Locate the cell with the specified text and output its (X, Y) center coordinate. 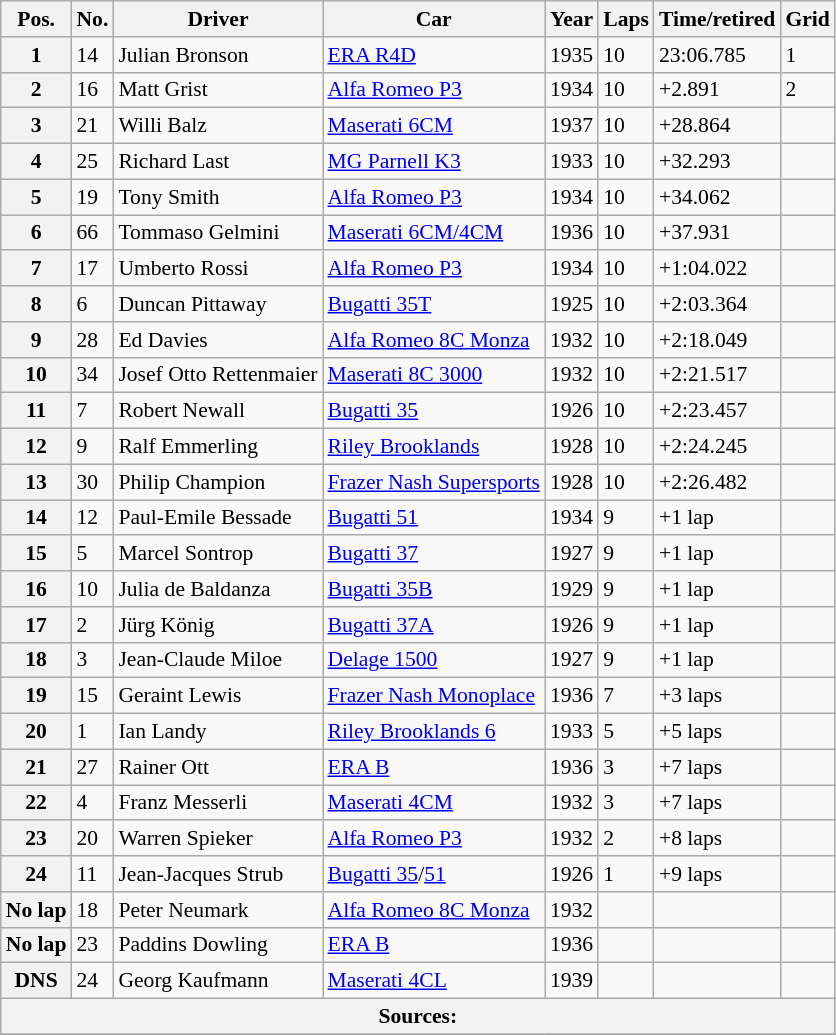
66 (92, 233)
Richard Last (218, 162)
1929 (572, 589)
Jürg König (218, 625)
+1:04.022 (717, 269)
1939 (572, 981)
Frazer Nash Supersports (434, 482)
Rainer Ott (218, 767)
Maserati 6CM (434, 126)
Frazer Nash Monoplace (434, 696)
Jean-Claude Miloe (218, 660)
27 (92, 767)
Bugatti 35 (434, 411)
+34.062 (717, 197)
Grid (808, 19)
DNS (36, 981)
+2:03.364 (717, 304)
Riley Brooklands (434, 447)
34 (92, 375)
Geraint Lewis (218, 696)
Warren Spieker (218, 839)
Car (434, 19)
1937 (572, 126)
Riley Brooklands 6 (434, 732)
Pos. (36, 19)
+32.293 (717, 162)
1935 (572, 55)
+5 laps (717, 732)
Year (572, 19)
ERA R4D (434, 55)
Delage 1500 (434, 660)
+8 laps (717, 839)
Bugatti 35B (434, 589)
Bugatti 37 (434, 554)
Bugatti 37A (434, 625)
Ralf Emmerling (218, 447)
Duncan Pittaway (218, 304)
Maserati 4CL (434, 981)
23:06.785 (717, 55)
+28.864 (717, 126)
Laps (626, 19)
Willi Balz (218, 126)
Umberto Rossi (218, 269)
Maserati 6CM/4CM (434, 233)
Philip Champion (218, 482)
Franz Messerli (218, 803)
Ian Landy (218, 732)
+2.891 (717, 90)
Julia de Baldanza (218, 589)
Robert Newall (218, 411)
+3 laps (717, 696)
Maserati 8C 3000 (434, 375)
Josef Otto Rettenmaier (218, 375)
1925 (572, 304)
28 (92, 340)
Peter Neumark (218, 910)
+2:24.245 (717, 447)
Driver (218, 19)
Georg Kaufmann (218, 981)
Marcel Sontrop (218, 554)
8 (36, 304)
Paul-Emile Bessade (218, 518)
Sources: (418, 1017)
13 (36, 482)
Julian Bronson (218, 55)
Bugatti 51 (434, 518)
+2:21.517 (717, 375)
25 (92, 162)
Bugatti 35T (434, 304)
30 (92, 482)
Tony Smith (218, 197)
+2:18.049 (717, 340)
MG Parnell K3 (434, 162)
Maserati 4CM (434, 803)
Matt Grist (218, 90)
22 (36, 803)
No. (92, 19)
Time/retired (717, 19)
+9 laps (717, 874)
Tommaso Gelmini (218, 233)
Jean-Jacques Strub (218, 874)
+2:23.457 (717, 411)
Paddins Dowling (218, 945)
+2:26.482 (717, 482)
Ed Davies (218, 340)
Bugatti 35/51 (434, 874)
+37.931 (717, 233)
